Return (x, y) of the center of cell containing provided text 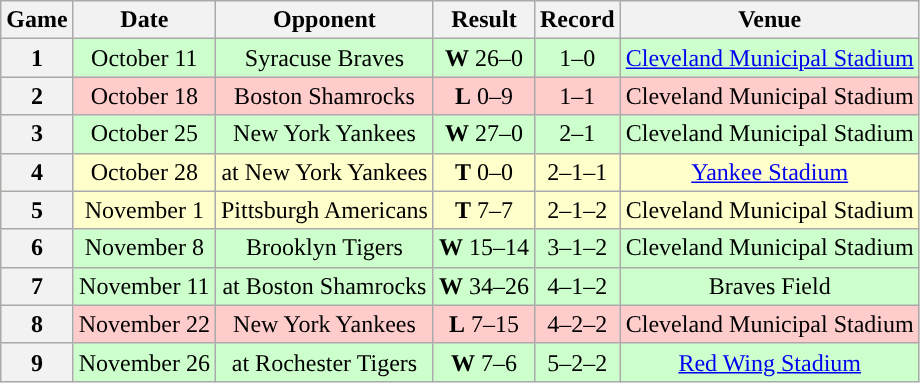
9 (37, 362)
7 (37, 286)
W 27–0 (484, 134)
1 (37, 58)
Brooklyn Tigers (324, 248)
2–1–2 (577, 210)
November 22 (144, 324)
November 8 (144, 248)
October 28 (144, 172)
2–1–1 (577, 172)
W 34–26 (484, 286)
W 7–6 (484, 362)
at New York Yankees (324, 172)
November 26 (144, 362)
W 15–14 (484, 248)
W 26–0 (484, 58)
October 25 (144, 134)
Pittsburgh Americans (324, 210)
1–1 (577, 96)
October 18 (144, 96)
5 (37, 210)
Record (577, 20)
3 (37, 134)
October 11 (144, 58)
Red Wing Stadium (770, 362)
at Boston Shamrocks (324, 286)
at Rochester Tigers (324, 362)
3–1–2 (577, 248)
Venue (770, 20)
5–2–2 (577, 362)
Game (37, 20)
Opponent (324, 20)
Syracuse Braves (324, 58)
L 7–15 (484, 324)
2–1 (577, 134)
L 0–9 (484, 96)
Boston Shamrocks (324, 96)
8 (37, 324)
4–1–2 (577, 286)
6 (37, 248)
Result (484, 20)
November 11 (144, 286)
T 0–0 (484, 172)
Yankee Stadium (770, 172)
T 7–7 (484, 210)
November 1 (144, 210)
2 (37, 96)
Date (144, 20)
1–0 (577, 58)
Braves Field (770, 286)
4–2–2 (577, 324)
4 (37, 172)
